Output the (X, Y) coordinate of the center of the cell containing the given text.  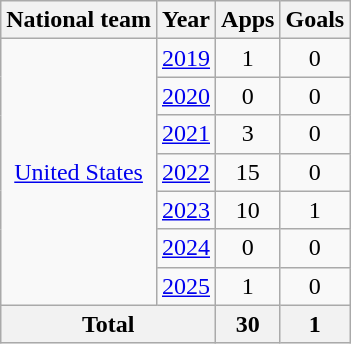
30 (248, 324)
Year (186, 20)
2023 (186, 210)
2020 (186, 96)
2024 (186, 248)
2019 (186, 58)
United States (79, 172)
2021 (186, 134)
Apps (248, 20)
2025 (186, 286)
Total (108, 324)
3 (248, 134)
15 (248, 172)
2022 (186, 172)
10 (248, 210)
National team (79, 20)
Goals (315, 20)
